Locate the cell with the specified text and output its [X, Y] center coordinate. 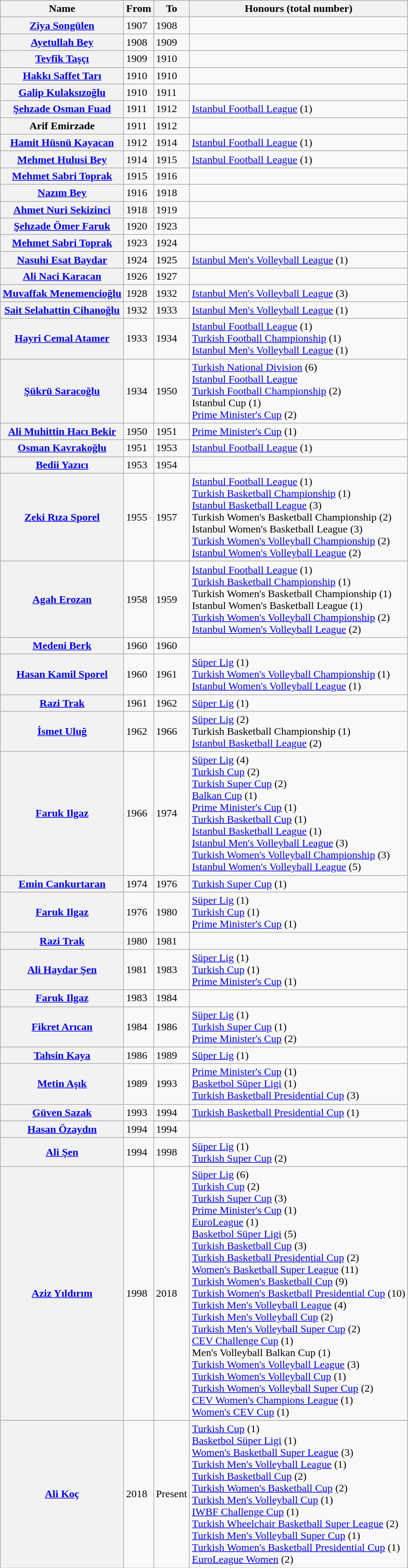
Metin Aşık [62, 1084]
Şükrü Saracoğlu [62, 391]
Galip Kulaksızoğlu [62, 92]
Medeni Berk [62, 645]
Hakkı Saffet Tarı [62, 76]
Aziz Yıldırım [62, 1293]
Şehzade Osman Fuad [62, 109]
Süper Lig (1) Turkish Super Cup (2) [299, 1152]
1954 [172, 465]
Muvaffak Menemencioğlu [62, 293]
Süper Lig (2)Turkish Basketball Championship (1) Istanbul Basketball League (2) [299, 732]
1907 [139, 26]
1958 [139, 599]
Süper Lig (1)Turkish Women's Volleyball Championship (1) Istanbul Women's Volleyball League (1) [299, 674]
Ali Şen [62, 1152]
To [172, 9]
Agah Erozan [62, 599]
Tevfik Taşçı [62, 59]
Emin Cankurtaran [62, 884]
Prime Minister's Cup (1) [299, 431]
1959 [172, 599]
Zeki Rıza Sporel [62, 517]
Istanbul Men's Volleyball League (3) [299, 293]
Fikret Arıcan [62, 1027]
Hamit Hüsnü Kayacan [62, 142]
İsmet Uluğ [62, 732]
Turkish Basketball Presidential Cup (1) [299, 1112]
Hasan Kamil Sporel [62, 674]
1927 [172, 277]
Arif Emirzade [62, 126]
From [139, 9]
Ali Haydar Şen [62, 970]
Turkish Super Cup (1) [299, 884]
Name [62, 9]
Present [172, 1494]
Nasuhi Esat Baydar [62, 260]
Hayri Cemal Atamer [62, 339]
Istanbul Football League (1) Turkish Football Championship (1) Istanbul Men's Volleyball League (1) [299, 339]
Osman Kavrakoğlu [62, 448]
1957 [172, 517]
Ahmet Nuri Sekizinci [62, 210]
Mehmet Hulusi Bey [62, 159]
Bedii Yazıcı [62, 465]
Ali Naci Karacan [62, 277]
1919 [172, 210]
1925 [172, 260]
Prime Minister's Cup (1) Basketbol Süper Ligi (1) Turkish Basketball Presidential Cup (3) [299, 1084]
1920 [139, 226]
Güven Sazak [62, 1112]
Nazım Bey [62, 193]
Şehzade Ömer Faruk [62, 226]
1955 [139, 517]
Ayetullah Bey [62, 42]
1928 [139, 293]
Tahsin Kaya [62, 1055]
Ali Muhittin Hacı Bekir [62, 431]
Turkish National Division (6) Istanbul Football League Turkish Football Championship (2) Istanbul Cup (1) Prime Minister's Cup (2) [299, 391]
1926 [139, 277]
Ziya Songülen [62, 26]
Hasan Özaydın [62, 1129]
Sait Selahattin Cihanoğlu [62, 310]
Ali Koç [62, 1494]
Süper Lig (1) Turkish Super Cup (1) Prime Minister's Cup (2) [299, 1027]
Honours (total number) [299, 9]
